Return [X, Y] of the center of cell containing provided text 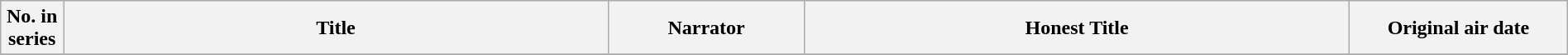
Honest Title [1077, 28]
Title [336, 28]
No. inseries [32, 28]
Narrator [706, 28]
Original air date [1459, 28]
